Capture the cell that displays the provided text and extract its [X, Y] central coordinate. 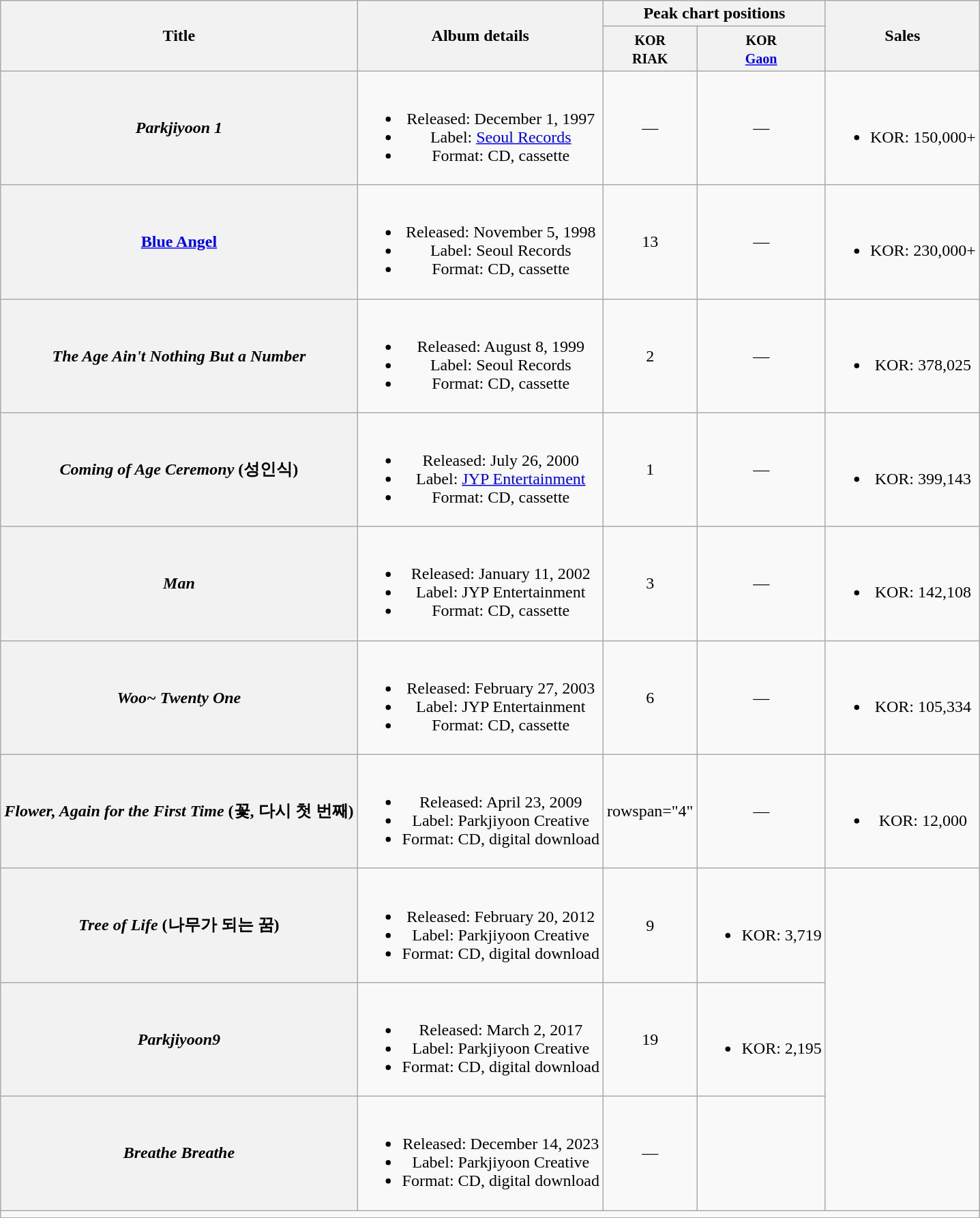
Released: March 2, 2017Label: Parkjiyoon CreativeFormat: CD, digital download [480, 1039]
Woo~ Twenty One [179, 697]
19 [650, 1039]
13 [650, 241]
Man [179, 584]
Parkjiyoon 1 [179, 128]
KORRIAK [650, 49]
Released: February 20, 2012Label: Parkjiyoon CreativeFormat: CD, digital download [480, 925]
Flower, Again for the First Time (꽃, 다시 첫 번째) [179, 812]
KOR: 12,000 [902, 812]
9 [650, 925]
Released: December 1, 1997Label: Seoul RecordsFormat: CD, cassette [480, 128]
KOR: 2,195 [761, 1039]
KOR: 142,108 [902, 584]
Title [179, 35]
The Age Ain't Nothing But a Number [179, 356]
KORGaon [761, 49]
Blue Angel [179, 241]
Released: November 5, 1998Label: Seoul RecordsFormat: CD, cassette [480, 241]
2 [650, 356]
Tree of Life (나무가 되는 꿈) [179, 925]
Parkjiyoon9 [179, 1039]
KOR: 3,719 [761, 925]
Released: February 27, 2003Label: JYP EntertainmentFormat: CD, cassette [480, 697]
Released: April 23, 2009Label: Parkjiyoon CreativeFormat: CD, digital download [480, 812]
Breathe Breathe [179, 1153]
KOR: 230,000+ [902, 241]
rowspan="4" [650, 812]
KOR: 105,334 [902, 697]
Peak chart positions [714, 14]
Released: January 11, 2002Label: JYP EntertainmentFormat: CD, cassette [480, 584]
1 [650, 469]
6 [650, 697]
Released: August 8, 1999Label: Seoul RecordsFormat: CD, cassette [480, 356]
Coming of Age Ceremony (성인식) [179, 469]
Sales [902, 35]
3 [650, 584]
Album details [480, 35]
KOR: 150,000+ [902, 128]
Released: December 14, 2023Label: Parkjiyoon CreativeFormat: CD, digital download [480, 1153]
KOR: 399,143 [902, 469]
Released: July 26, 2000Label: JYP EntertainmentFormat: CD, cassette [480, 469]
KOR: 378,025 [902, 356]
